Provide the [x, y] coordinate of the cell's center where the given text is located.  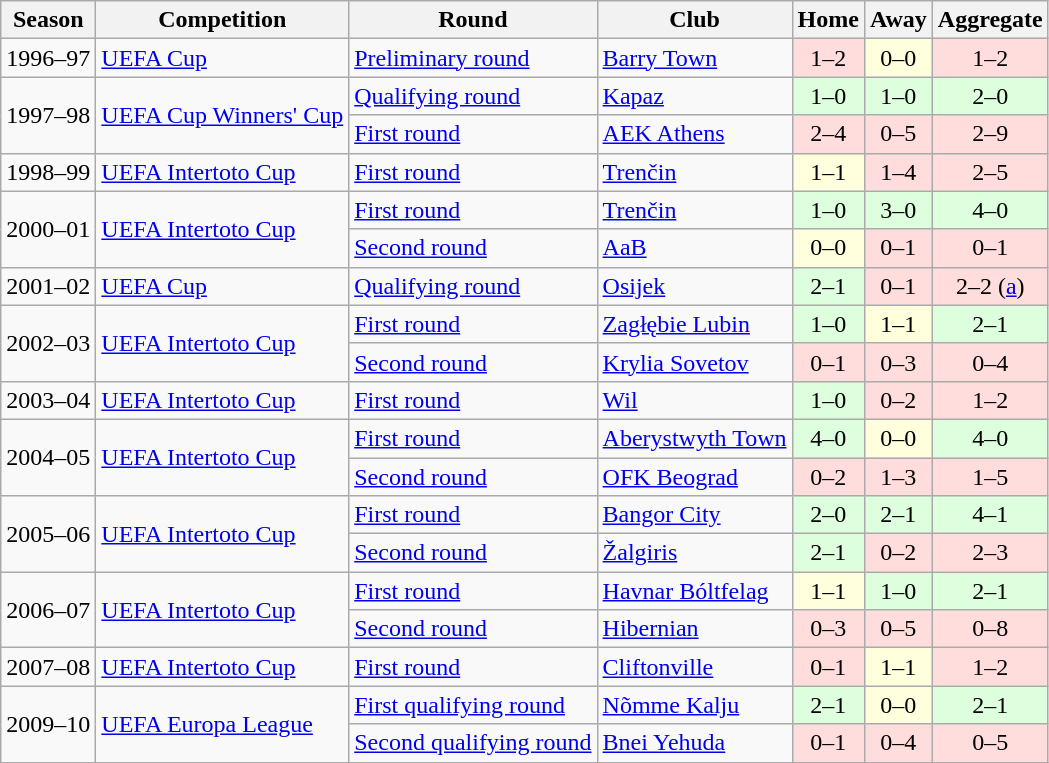
Nõmme Kalju [694, 705]
Second qualifying round [473, 743]
First qualifying round [473, 705]
2000–01 [48, 229]
Away [898, 20]
2006–07 [48, 610]
Competition [222, 20]
Cliftonville [694, 667]
2004–05 [48, 457]
2003–04 [48, 400]
AaB [694, 248]
Bangor City [694, 515]
Aggregate [990, 20]
Bnei Yehuda [694, 743]
1–3 [898, 477]
2001–02 [48, 286]
4–1 [990, 515]
2009–10 [48, 724]
OFK Beograd [694, 477]
1–4 [898, 172]
1–5 [990, 477]
Krylia Sovetov [694, 362]
Zagłębie Lubin [694, 324]
1998–99 [48, 172]
Žalgiris [694, 553]
Wil [694, 400]
1997–98 [48, 115]
Season [48, 20]
2007–08 [48, 667]
2002–03 [48, 343]
Aberystwyth Town [694, 438]
Round [473, 20]
AEK Athens [694, 134]
2–2 (a) [990, 286]
2–5 [990, 172]
2–9 [990, 134]
Barry Town [694, 58]
Havnar Bóltfelag [694, 591]
Osijek [694, 286]
Hibernian [694, 629]
UEFA Cup Winners' Cup [222, 115]
Preliminary round [473, 58]
Kapaz [694, 96]
0–8 [990, 629]
2005–06 [48, 534]
Home [828, 20]
Club [694, 20]
3–0 [898, 210]
UEFA Europa League [222, 724]
2–4 [828, 134]
2–3 [990, 553]
1996–97 [48, 58]
